Locate the cell with the specified text and output its [X, Y] center coordinate. 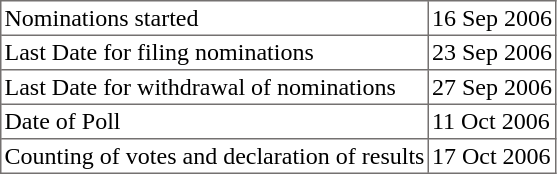
23 Sep 2006 [492, 52]
Last Date for withdrawal of nominations [214, 87]
27 Sep 2006 [492, 87]
Nominations started [214, 18]
Date of Poll [214, 121]
Last Date for filing nominations [214, 52]
16 Sep 2006 [492, 18]
17 Oct 2006 [492, 156]
Counting of votes and declaration of results [214, 156]
11 Oct 2006 [492, 121]
